Output the (X, Y) coordinate of the center of the cell containing the given text.  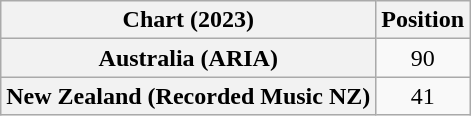
New Zealand (Recorded Music NZ) (188, 96)
90 (423, 58)
Australia (ARIA) (188, 58)
Position (423, 20)
41 (423, 96)
Chart (2023) (188, 20)
